Search for the cell housing the specified text and yield its (x, y) center coordinate. 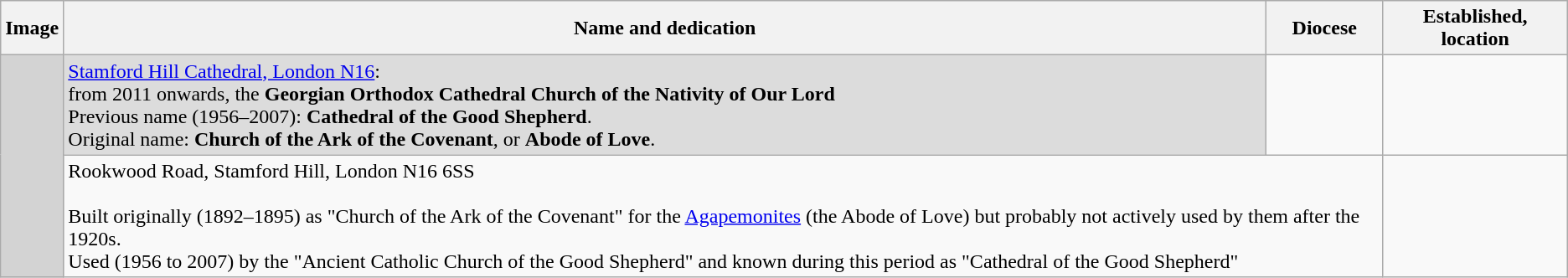
Diocese (1325, 28)
Established, location (1475, 28)
Image (32, 28)
Name and dedication (665, 28)
